Search for the cell housing the specified text and yield its (x, y) center coordinate. 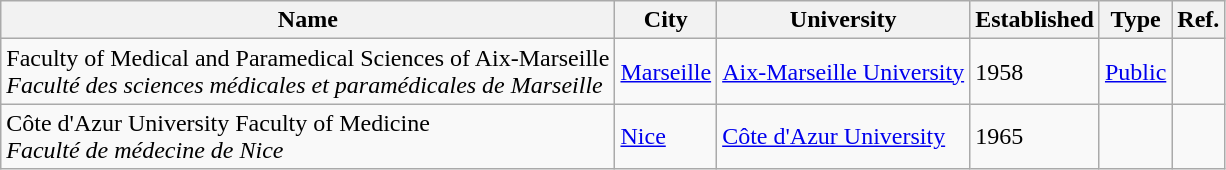
Faculty of Medical and Paramedical Sciences of Aix-MarseilleFaculté des sciences médicales et paramédicales de Marseille (308, 72)
City (666, 20)
Côte d'Azur University (844, 136)
Marseille (666, 72)
Ref. (1198, 20)
1958 (1035, 72)
Nice (666, 136)
Côte d'Azur University Faculty of MedicineFaculté de médecine de Nice (308, 136)
University (844, 20)
Type (1135, 20)
Aix-Marseille University (844, 72)
Public (1135, 72)
1965 (1035, 136)
Name (308, 20)
Established (1035, 20)
